Identify which cell holds the provided text, then report its (x, y) central coordinate. 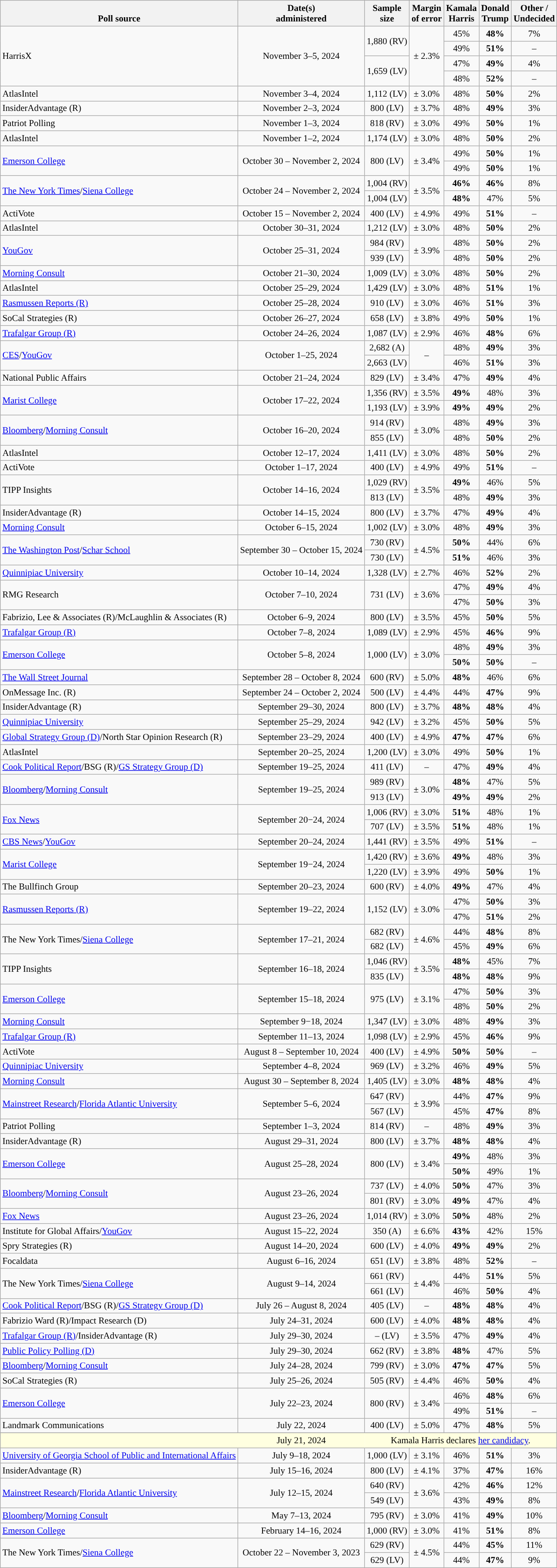
855 (LV) (387, 438)
September 11–13, 2024 (301, 1037)
July 24–28, 2024 (301, 1366)
989 (RV) (387, 782)
October 1–17, 2024 (301, 468)
October 25–28, 2024 (301, 303)
November 3–5, 2024 (301, 56)
October 17–22, 2024 (301, 400)
September 15–18, 2024 (301, 999)
September 28 – October 8, 2024 (301, 677)
Marginof error (427, 13)
October 6–9, 2024 (301, 618)
1,405 (LV) (387, 1081)
May 7–13, 2024 (301, 1515)
October 22 – November 3, 2023 (301, 1553)
1,411 (LV) (387, 453)
2,663 (LV) (387, 363)
1,004 (RV) (387, 184)
829 (LV) (387, 378)
1,347 (LV) (387, 1022)
September 20−24, 2024 (301, 819)
October 14–15, 2024 (301, 513)
July 12–15, 2024 (301, 1493)
1,004 (LV) (387, 198)
405 (LV) (387, 1306)
November 3–4, 2024 (301, 94)
1,880 (RV) (387, 41)
October 25–31, 2024 (301, 250)
October 7–10, 2024 (301, 595)
15% (534, 1231)
1,328 (LV) (387, 573)
October 12–17, 2024 (301, 453)
1,089 (LV) (387, 632)
1,152 (LV) (387, 909)
1,087 (LV) (387, 333)
September 4–8, 2024 (301, 1066)
October 16–20, 2024 (301, 430)
July 15–16, 2024 (301, 1471)
October 14–16, 2024 (301, 490)
Samplesize (387, 13)
September 20–23, 2024 (301, 887)
September 5–6, 2024 (301, 1104)
814 (RV) (387, 1126)
10% (534, 1515)
August 9–14, 2024 (301, 1283)
CBS News/YouGov (119, 842)
± 4.1% (427, 1471)
Kamala Harris declares her candidacy. (461, 1441)
October 30 – November 2, 2024 (301, 160)
Public Policy Polling (D) (119, 1351)
University of Georgia School of Public and International Affairs (119, 1456)
913 (LV) (387, 797)
651 (LV) (387, 1261)
The Wall Street Journal (119, 677)
1,356 (RV) (387, 393)
505 (RV) (387, 1381)
1,220 (LV) (387, 872)
549 (LV) (387, 1501)
Trafalgar Group (R)/InsiderAdvantage (R) (119, 1336)
1,420 (RV) (387, 857)
August 25–28, 2024 (301, 1164)
661 (LV) (387, 1291)
707 (LV) (387, 827)
August 15–22, 2024 (301, 1231)
– (LV) (387, 1336)
October 1–25, 2024 (301, 355)
350 (A) (387, 1231)
October 5–8, 2024 (301, 655)
September 29–30, 2024 (301, 707)
737 (LV) (387, 1186)
± 4.6% (427, 939)
Other /Undecided (534, 13)
July 22, 2024 (301, 1426)
October 24 – November 2, 2024 (301, 191)
October 15 – November 2, 2024 (301, 213)
629 (RV) (387, 1545)
September 20–25, 2024 (301, 752)
November 1–3, 2024 (301, 124)
CES/YouGov (119, 355)
1,006 (RV) (387, 812)
640 (RV) (387, 1486)
1,112 (LV) (387, 94)
Global Strategy Group (D)/North Star Opinion Research (R) (119, 737)
KamalaHarris (461, 13)
September 1–3, 2024 (301, 1126)
November 2–3, 2024 (301, 108)
February 14–16, 2024 (301, 1531)
939 (LV) (387, 258)
August 6–16, 2024 (301, 1261)
± 2.7% (427, 573)
1,659 (LV) (387, 71)
969 (LV) (387, 1066)
658 (LV) (387, 318)
HarrisX (119, 56)
661 (RV) (387, 1276)
682 (RV) (387, 932)
1,029 (RV) (387, 483)
September 20–24, 2024 (301, 842)
July 25–26, 2024 (301, 1381)
Poll source (119, 13)
1,212 (LV) (387, 228)
October 7–8, 2024 (301, 632)
September 23–29, 2024 (301, 737)
September 19–22, 2024 (301, 909)
795 (RV) (387, 1515)
647 (RV) (387, 1097)
October 21–30, 2024 (301, 273)
Fabrizio Ward (R)/Impact Research (D) (119, 1321)
September 9−18, 2024 (301, 1022)
975 (LV) (387, 999)
1,000 (RV) (387, 1531)
1,200 (LV) (387, 752)
730 (RV) (387, 543)
629 (LV) (387, 1560)
August 14–20, 2024 (301, 1246)
July 24–31, 2024 (301, 1321)
567 (LV) (387, 1111)
October 24–26, 2024 (301, 333)
± 6.6% (427, 1231)
1,009 (LV) (387, 273)
August 30 – September 8, 2024 (301, 1081)
RMG Research (119, 595)
September 17–21, 2024 (301, 939)
The Washington Post/Schar School (119, 550)
1,046 (RV) (387, 962)
Focaldata (119, 1261)
1,014 (RV) (387, 1216)
16% (534, 1471)
September 16–18, 2024 (301, 969)
835 (LV) (387, 977)
682 (LV) (387, 947)
1,193 (LV) (387, 408)
984 (RV) (387, 243)
DonaldTrump (495, 13)
July 26 – August 8, 2024 (301, 1306)
731 (LV) (387, 595)
914 (RV) (387, 423)
1,098 (LV) (387, 1037)
1,441 (RV) (387, 842)
Institute for Global Affairs/YouGov (119, 1231)
Landmark Communications (119, 1426)
September 19−24, 2024 (301, 865)
800 (RV) (387, 1403)
August 8 – September 10, 2024 (301, 1052)
July 21, 2024 (301, 1441)
September 24 – October 2, 2024 (301, 692)
11% (534, 1545)
YouGov (119, 250)
August 29–31, 2024 (301, 1142)
500 (LV) (387, 692)
818 (RV) (387, 124)
July 9–18, 2024 (301, 1456)
2,682 (A) (387, 348)
National Public Affairs (119, 378)
Spry Strategies (R) (119, 1246)
37% (461, 1471)
October 26–27, 2024 (301, 318)
1,429 (LV) (387, 288)
801 (RV) (387, 1201)
October 10–14, 2024 (301, 573)
1,002 (LV) (387, 528)
910 (LV) (387, 303)
October 25–29, 2024 (301, 288)
411 (LV) (387, 767)
November 1–2, 2024 (301, 139)
OnMessage Inc. (R) (119, 692)
October 6–15, 2024 (301, 528)
Fabrizio, Lee & Associates (R)/McLaughlin & Associates (R) (119, 618)
September 30 – October 15, 2024 (301, 550)
The Bullfinch Group (119, 887)
1,174 (LV) (387, 139)
October 30–31, 2024 (301, 228)
Date(s)administered (301, 13)
813 (LV) (387, 498)
July 22–23, 2024 (301, 1403)
942 (LV) (387, 722)
662 (RV) (387, 1351)
September 25–29, 2024 (301, 722)
12% (534, 1486)
± 2.3% (427, 56)
October 21–24, 2024 (301, 378)
799 (RV) (387, 1366)
730 (LV) (387, 558)
